Extract the [x, y] coordinate from the center of the cell holding the provided text.  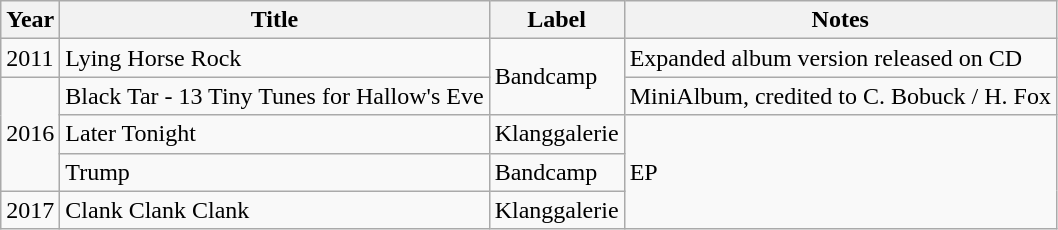
Title [274, 20]
Trump [274, 172]
Label [556, 20]
Clank Clank Clank [274, 210]
Notes [840, 20]
Black Tar - 13 Tiny Tunes for Hallow's Eve [274, 96]
2016 [30, 134]
Later Tonight [274, 134]
2011 [30, 58]
EP [840, 172]
Year [30, 20]
Expanded album version released on CD [840, 58]
MiniAlbum, credited to C. Bobuck / H. Fox [840, 96]
2017 [30, 210]
Lying Horse Rock [274, 58]
